Search for the cell housing the specified text and yield its (X, Y) center coordinate. 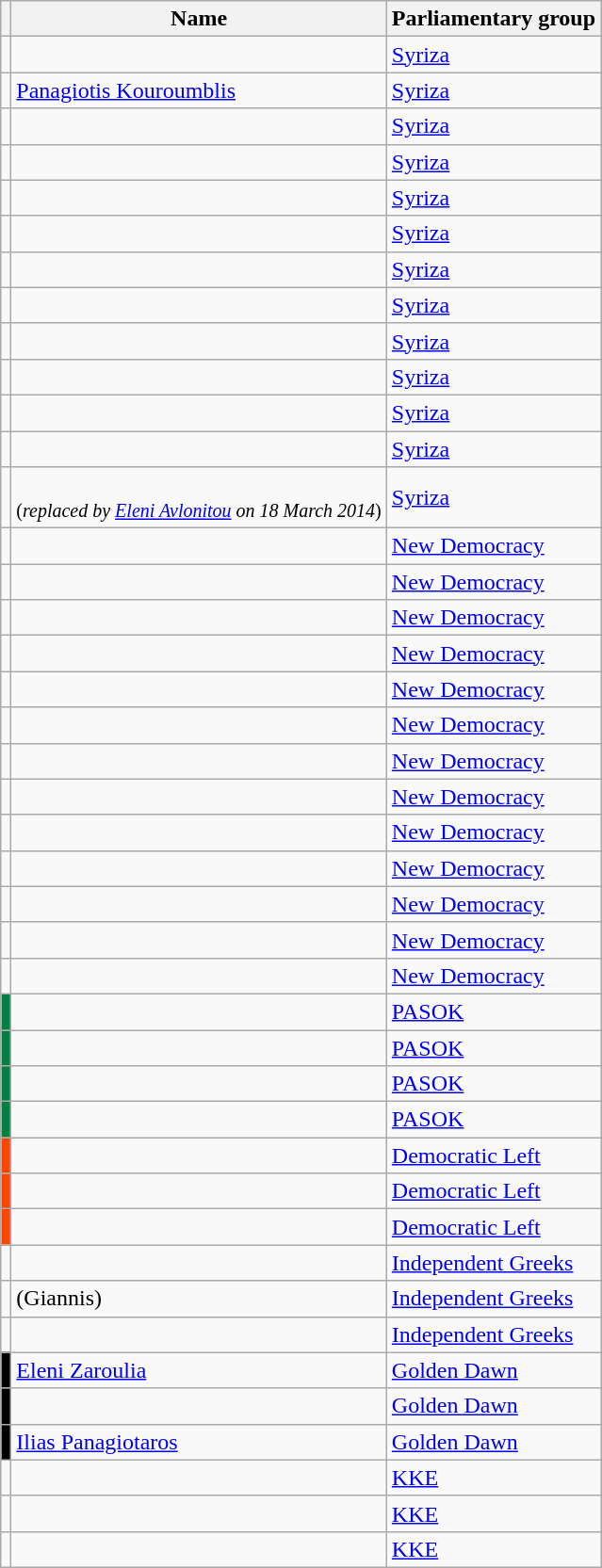
(replaced by Eleni Avlonitou on 18 March 2014) (200, 497)
Panagiotis Kouroumblis (200, 90)
Eleni Zaroulia (200, 1370)
Parliamentary group (494, 19)
(Giannis) (200, 1299)
Ilias Panagiotaros (200, 1442)
Name (200, 19)
